Return [X, Y] of the center of cell containing provided text 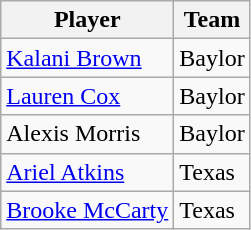
Alexis Morris [88, 134]
Kalani Brown [88, 58]
Player [88, 20]
Lauren Cox [88, 96]
Team [212, 20]
Brooke McCarty [88, 210]
Ariel Atkins [88, 172]
